Detect which cell encompasses the target text, then output its (x, y) center coordinate. 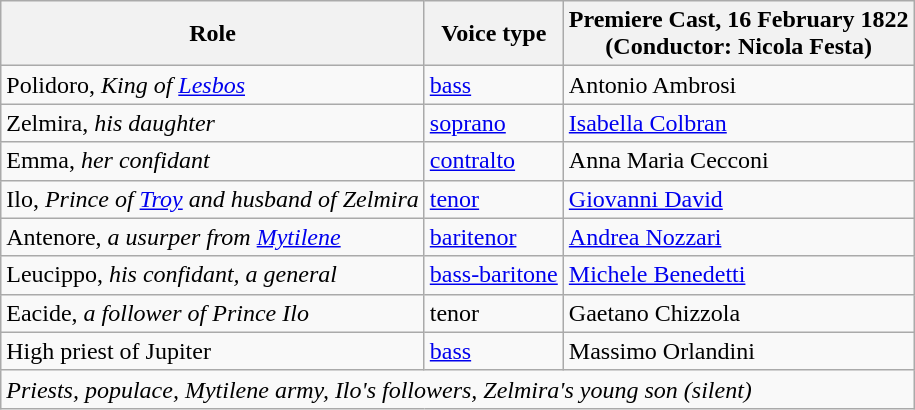
Role (213, 34)
bass-baritone (494, 275)
Michele Benedetti (738, 275)
High priest of Jupiter (213, 351)
Zelmira, his daughter (213, 123)
Giovanni David (738, 199)
Premiere Cast, 16 February 1822(Conductor: Nicola Festa) (738, 34)
Anna Maria Cecconi (738, 161)
soprano (494, 123)
Ilo, Prince of Troy and husband of Zelmira (213, 199)
Massimo Orlandini (738, 351)
Eacide, a follower of Prince Ilo (213, 313)
Antenore, a usurper from Mytilene (213, 237)
Gaetano Chizzola (738, 313)
Voice type (494, 34)
contralto (494, 161)
Antonio Ambrosi (738, 85)
Emma, her confidant (213, 161)
Andrea Nozzari (738, 237)
Priests, populace, Mytilene army, Ilo's followers, Zelmira's young son (silent) (458, 389)
baritenor (494, 237)
Isabella Colbran (738, 123)
Polidoro, King of Lesbos (213, 85)
Leucippo, his confidant, a general (213, 275)
